Scan for the cell matching the given text and deliver its [X, Y] coordinate at center. 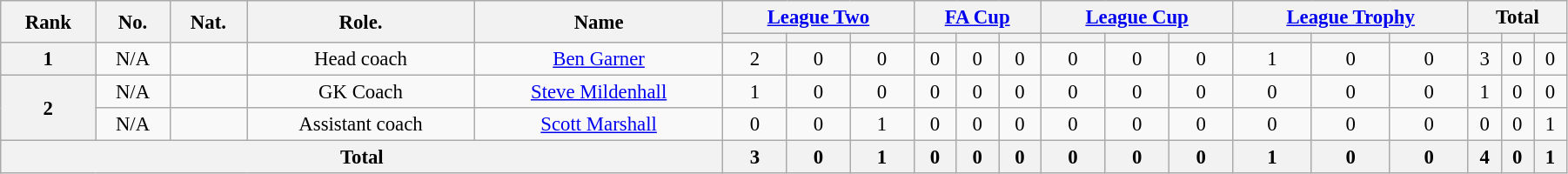
League Two [818, 17]
Ben Garner [599, 59]
League Trophy [1350, 17]
Rank [49, 22]
4 [1484, 157]
Name [599, 22]
Scott Marshall [599, 124]
Nat. [208, 22]
No. [132, 22]
Assistant coach [361, 124]
Role. [361, 22]
League Cup [1136, 17]
Steve Mildenhall [599, 92]
FA Cup [977, 17]
Head coach [361, 59]
GK Coach [361, 92]
